Provide the [X, Y] coordinate of the cell's center where the given text is located.  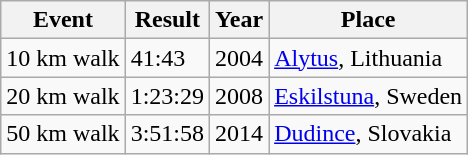
Eskilstuna, Sweden [368, 96]
Result [167, 20]
50 km walk [63, 134]
41:43 [167, 58]
2014 [240, 134]
Dudince, Slovakia [368, 134]
10 km walk [63, 58]
2004 [240, 58]
Alytus, Lithuania [368, 58]
1:23:29 [167, 96]
2008 [240, 96]
Event [63, 20]
3:51:58 [167, 134]
Place [368, 20]
Year [240, 20]
20 km walk [63, 96]
